Return the [x, y] coordinate for the center point of the cell that contains the specified text.  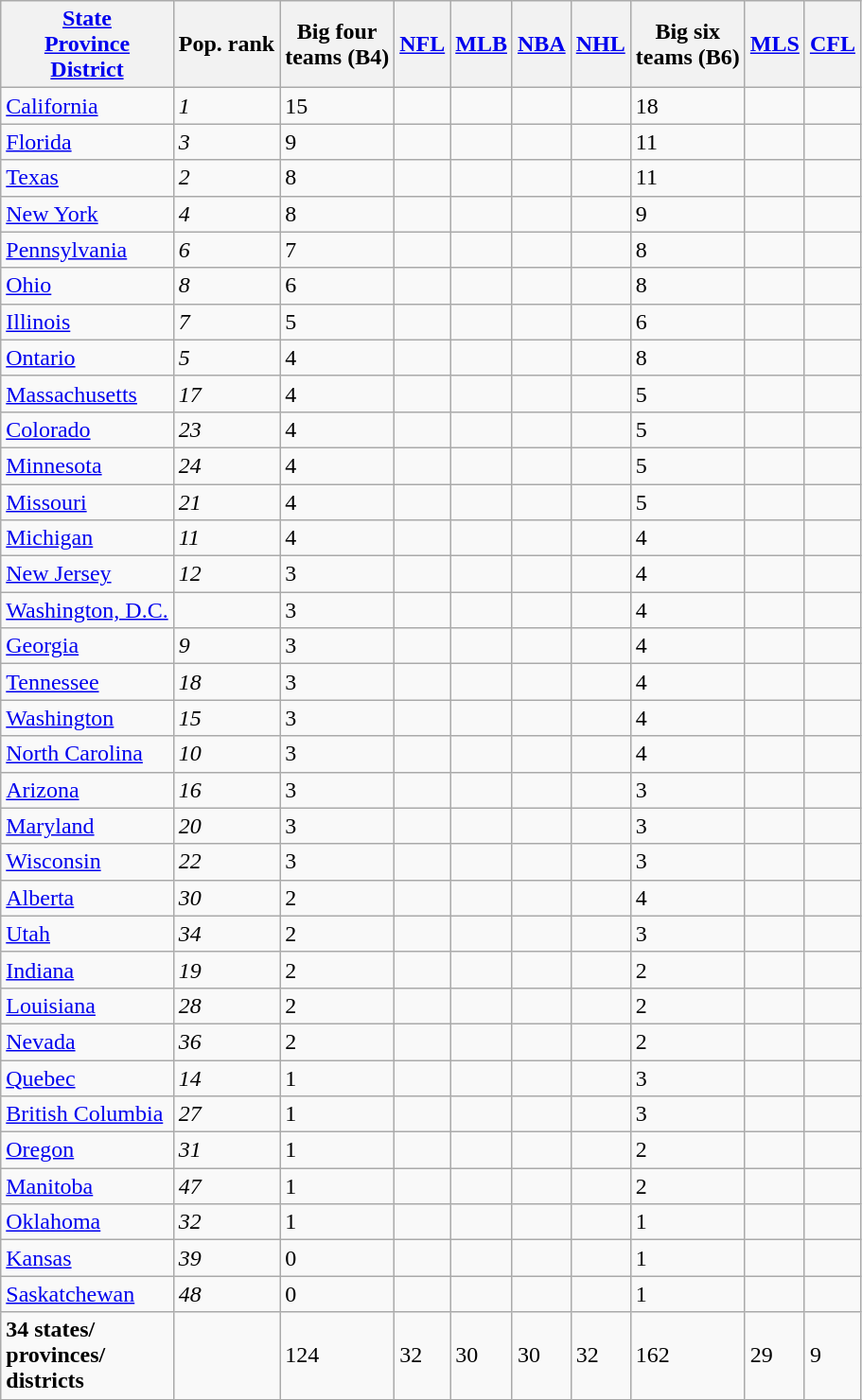
Michigan [87, 538]
39 [226, 1258]
23 [226, 429]
California [87, 106]
31 [226, 1150]
Manitoba [87, 1186]
Alberta [87, 898]
22 [226, 862]
Utah [87, 934]
Florida [87, 142]
Massachusetts [87, 394]
StateProvinceDistrict [87, 44]
Big fourteams (B4) [337, 44]
British Columbia [87, 1114]
MLS [774, 44]
Nevada [87, 1041]
21 [226, 502]
Indiana [87, 970]
Washington [87, 718]
Pennsylvania [87, 250]
Louisiana [87, 1006]
124 [337, 1356]
34 states/provinces/districts [87, 1356]
Oklahoma [87, 1222]
Washington, D.C. [87, 610]
29 [774, 1356]
Tennessee [87, 682]
12 [226, 574]
Kansas [87, 1258]
Colorado [87, 429]
Big sixteams (B6) [687, 44]
Arizona [87, 790]
New Jersey [87, 574]
10 [226, 754]
NHL [600, 44]
19 [226, 970]
34 [226, 934]
Pop. rank [226, 44]
Ontario [87, 358]
CFL [833, 44]
Maryland [87, 826]
47 [226, 1186]
Minnesota [87, 465]
MLB [482, 44]
NFL [422, 44]
North Carolina [87, 754]
20 [226, 826]
16 [226, 790]
Saskatchewan [87, 1294]
Missouri [87, 502]
Wisconsin [87, 862]
17 [226, 394]
24 [226, 465]
Georgia [87, 646]
28 [226, 1006]
Oregon [87, 1150]
Ohio [87, 286]
36 [226, 1041]
48 [226, 1294]
Texas [87, 178]
Illinois [87, 322]
27 [226, 1114]
14 [226, 1077]
Quebec [87, 1077]
New York [87, 214]
NBA [541, 44]
162 [687, 1356]
